Capture the cell that displays the provided text and extract its (x, y) central coordinate. 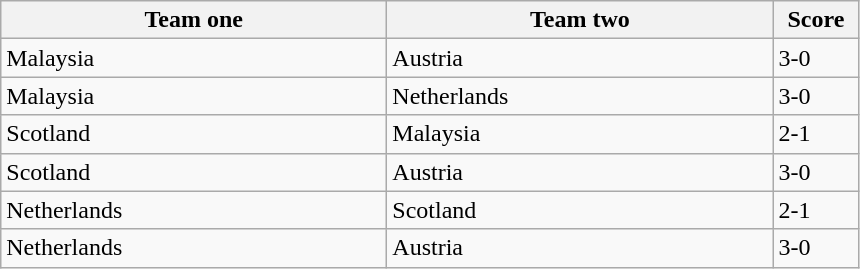
Team two (580, 20)
Team one (194, 20)
Score (816, 20)
